From the cell containing the given text, extract its center point as (x, y) coordinate. 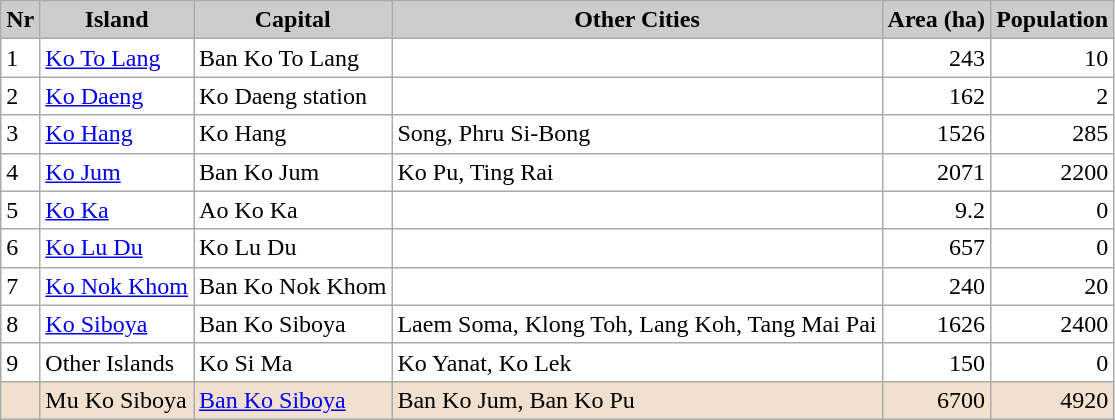
Laem Soma, Klong Toh, Lang Koh, Tang Mai Pai (637, 324)
162 (936, 96)
9 (20, 362)
3 (20, 134)
243 (936, 58)
7 (20, 286)
Population (1052, 20)
1526 (936, 134)
Other Islands (117, 362)
240 (936, 286)
657 (936, 248)
Capital (293, 20)
Ban Ko Nok Khom (293, 286)
Ko To Lang (117, 58)
9.2 (936, 210)
Ko Pu, Ting Rai (637, 172)
2200 (1052, 172)
Mu Ko Siboya (117, 400)
Ban Ko To Lang (293, 58)
5 (20, 210)
6700 (936, 400)
6 (20, 248)
Ko Nok Khom (117, 286)
2071 (936, 172)
150 (936, 362)
Nr (20, 20)
Other Cities (637, 20)
1 (20, 58)
1626 (936, 324)
Ko Daeng station (293, 96)
285 (1052, 134)
20 (1052, 286)
8 (20, 324)
Ban Ko Jum (293, 172)
Ko Jum (117, 172)
Area (ha) (936, 20)
Ao Ko Ka (293, 210)
Ko Daeng (117, 96)
4920 (1052, 400)
Song, Phru Si-Bong (637, 134)
2400 (1052, 324)
Ko Ka (117, 210)
Ko Si Ma (293, 362)
Island (117, 20)
Ko Siboya (117, 324)
4 (20, 172)
Ban Ko Jum, Ban Ko Pu (637, 400)
Ko Yanat, Ko Lek (637, 362)
10 (1052, 58)
